For the text-containing cell, return its midpoint in [X, Y] coordinate format. 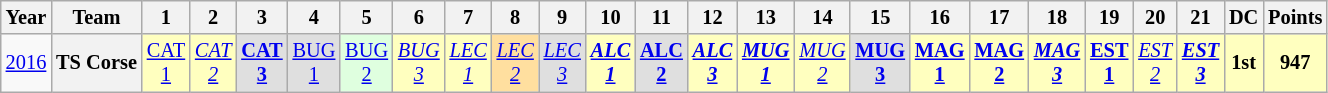
BUG3 [419, 63]
7 [468, 17]
ALC1 [610, 63]
8 [516, 17]
BUG2 [366, 63]
EST3 [1200, 63]
Year [26, 17]
CAT1 [166, 63]
EST1 [1109, 63]
MUG2 [822, 63]
2016 [26, 63]
CAT2 [213, 63]
17 [999, 17]
BUG1 [314, 63]
14 [822, 17]
11 [662, 17]
20 [1155, 17]
1st [1244, 63]
CAT3 [262, 63]
16 [940, 17]
ALC2 [662, 63]
6 [419, 17]
13 [766, 17]
4 [314, 17]
Team [96, 17]
2 [213, 17]
947 [1295, 63]
10 [610, 17]
Points [1295, 17]
3 [262, 17]
15 [880, 17]
MAG1 [940, 63]
1 [166, 17]
12 [712, 17]
MUG3 [880, 63]
LEC1 [468, 63]
18 [1057, 17]
LEC3 [562, 63]
EST2 [1155, 63]
21 [1200, 17]
19 [1109, 17]
DC [1244, 17]
TS Corse [96, 63]
5 [366, 17]
LEC2 [516, 63]
9 [562, 17]
MAG3 [1057, 63]
MUG1 [766, 63]
ALC3 [712, 63]
MAG2 [999, 63]
